Identify which cell holds the provided text, then report its (X, Y) central coordinate. 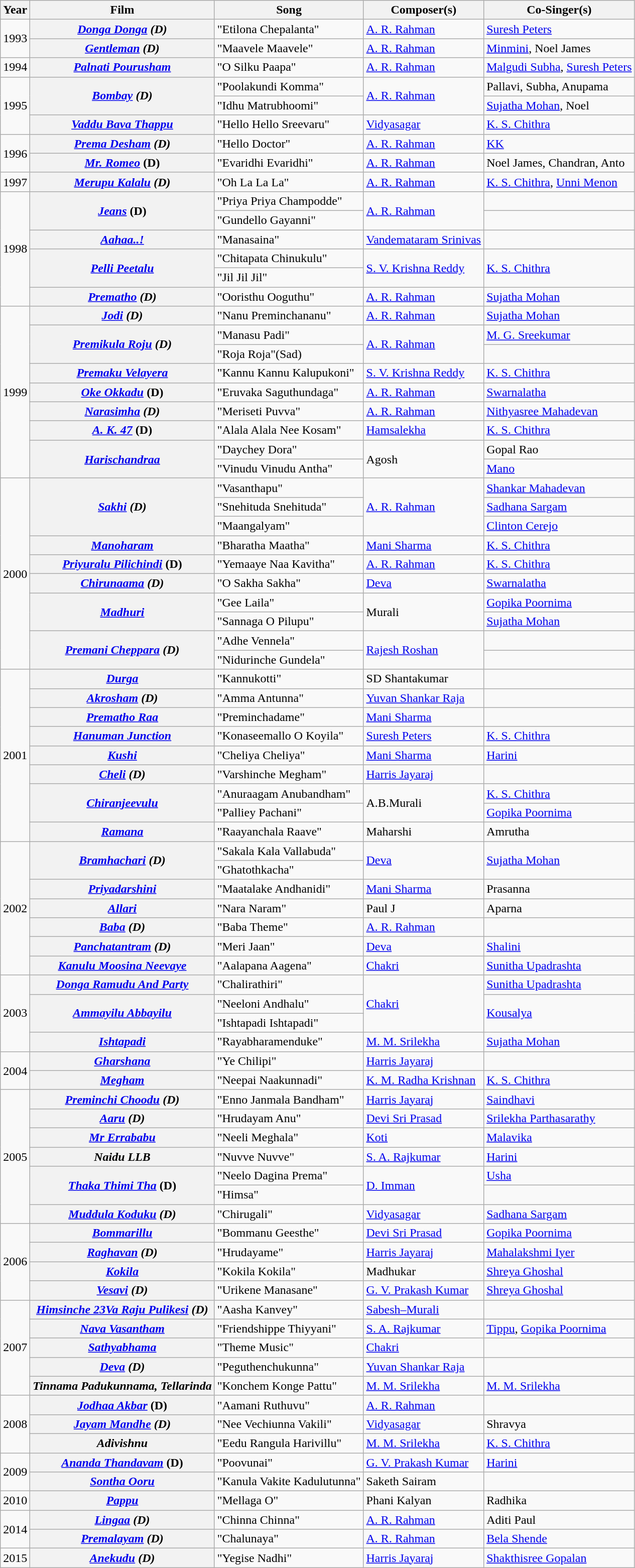
"Ye Chilipi" (289, 1061)
Durga (122, 679)
Kousalya (559, 1013)
"Maatalake Andhanidi" (289, 889)
"Evaridhi Evaridhi" (289, 163)
"Eedu Rangula Harivillu" (289, 1443)
"Konchem Konge Pattu" (289, 1386)
Kushi (122, 755)
2000 (15, 573)
Agosh (424, 459)
"Manasaina" (289, 239)
"Chalirathiri" (289, 985)
Megham (122, 1080)
2010 (15, 1501)
"Chitapata Chinukulu" (289, 259)
SD Shantakumar (424, 679)
Aaru (D) (122, 1118)
D. Imman (424, 1185)
Mr. Romeo (D) (122, 163)
Clinton Cerejo (559, 526)
"Gundello Gayanni" (289, 220)
"Neepai Naakunnadi" (289, 1080)
Pelli Peetalu (122, 268)
Hamsalekha (424, 430)
1995 (15, 105)
2005 (15, 1156)
"Kannukotti" (289, 679)
Kanulu Moosina Neevaye (122, 966)
Raghavan (D) (122, 1252)
Anekudu (D) (122, 1558)
"Aalapana Aagena" (289, 966)
Narasimha (D) (122, 411)
"Theme Music" (289, 1348)
Madhukar (424, 1271)
Srilekha Parthasarathy (559, 1118)
Panchatantram (D) (122, 946)
"Rayabharamenduke" (289, 1042)
Madhuri (122, 612)
Donga Ramudu And Party (122, 985)
Naidu LLB (122, 1156)
A. K. 47 (D) (122, 430)
Jayam Mandhe (D) (122, 1424)
Radhika (559, 1501)
"Poolakundi Komma" (289, 86)
"Enno Janmala Bandham" (289, 1099)
Oke Okkadu (D) (122, 392)
Vandemataram Srinivas (424, 239)
"Cheliya Cheliya" (289, 755)
2003 (15, 1013)
Maharshi (424, 831)
Gharshana (122, 1061)
"Nanu Preminchananu" (289, 316)
Ammayilu Abbayilu (122, 1013)
"Palliey Pachani" (289, 812)
"Chirugali" (289, 1214)
1997 (15, 182)
"Vasanthapu" (289, 488)
"Ghatothkacha" (289, 870)
Akrosham (D) (122, 698)
Shankar Mahadevan (559, 488)
Murali (424, 612)
Mano (559, 468)
Palnati Pourusham (122, 67)
Shalini (559, 946)
"Hello Doctor" (289, 144)
"O Silku Paapa" (289, 67)
"Amma Antunna" (289, 698)
Noel James, Chandran, Anto (559, 163)
Prematho (D) (122, 297)
Aditi Paul (559, 1520)
Preminchi Choodu (D) (122, 1099)
"Kanula Vakite Kadulutunna" (289, 1482)
Sakhi (D) (122, 507)
Nithyasree Mahadevan (559, 411)
Jodi (D) (122, 316)
"Yegise Nadhi" (289, 1558)
Rajesh Roshan (424, 650)
"Roja Roja"(Sad) (289, 354)
Minmini, Noel James (559, 48)
"Friendshippe Thiyyani" (289, 1329)
Koti (424, 1137)
Sujatha Mohan, Noel (559, 105)
Premalayam (D) (122, 1539)
Gentleman (D) (122, 48)
Premaku Velayera (122, 373)
Prasanna (559, 889)
Paul J (424, 908)
Hanuman Junction (122, 736)
Shakthisree Gopalan (559, 1558)
"Chalunaya" (289, 1539)
"Eruvaka Saguthundaga" (289, 392)
Chirunaama (D) (122, 583)
Nava Vasantham (122, 1329)
"Peguthenchukunna" (289, 1367)
A.B.Murali (424, 803)
Lingaa (D) (122, 1520)
Priyuralu Pilichindi (D) (122, 564)
Bela Shende (559, 1539)
"Meriseti Puvva" (289, 411)
Mr Errababu (122, 1137)
"Jil Jil Jil" (289, 278)
Composer(s) (424, 10)
"Sannaga O Pilupu" (289, 622)
"Alala Alala Nee Kosam" (289, 430)
"Manasu Padi" (289, 335)
"Vinudu Vinudu Antha" (289, 468)
2014 (15, 1529)
"Anuraagam Anubandham" (289, 793)
Aparna (559, 908)
Himsinche 23Va Raju Pulikesi (D) (122, 1309)
Cheli (D) (122, 774)
"Ishtapadi Ishtapadi" (289, 1023)
Deva (D) (122, 1367)
"Raayanchala Raave" (289, 831)
"Oh La La La" (289, 182)
Shravya (559, 1424)
"Hrudayame" (289, 1252)
"Himsa" (289, 1195)
Phani Kalyan (424, 1501)
"Daychey Dora" (289, 449)
"Neeloni Andhalu" (289, 1004)
"Adhe Vennela" (289, 641)
Prematho Raa (122, 717)
Jeans (D) (122, 210)
2008 (15, 1424)
Pappu (122, 1501)
Priyadarshini (122, 889)
1996 (15, 153)
Malgudi Subha, Suresh Peters (559, 67)
"Gee Laila" (289, 602)
2004 (15, 1070)
Ananda Thandavam (D) (122, 1463)
Gopal Rao (559, 449)
"Maangalyam" (289, 526)
Allari (122, 908)
M. G. Sreekumar (559, 335)
Prema Desham (D) (122, 144)
Sabesh–Murali (424, 1309)
Kokila (122, 1271)
"Sakala Kala Vallabuda" (289, 851)
Vesavi (D) (122, 1290)
1994 (15, 67)
"Hello Hello Sreevaru" (289, 125)
KK (559, 144)
"Nidurinche Gundela" (289, 660)
"Snehituda Snehituda" (289, 507)
"Baba Theme" (289, 927)
"Aasha Kanvey" (289, 1309)
Sathyabhama (122, 1348)
"Mellaga O" (289, 1501)
Thaka Thimi Tha (D) (122, 1185)
"Neelo Dagina Prema" (289, 1176)
"Konaseemallo O Koyila" (289, 736)
1998 (15, 249)
Year (15, 10)
Muddula Koduku (D) (122, 1214)
2009 (15, 1472)
"Etilona Chepalanta" (289, 29)
"Nuvve Nuvve" (289, 1156)
"Neeli Meghala" (289, 1137)
"Nara Naram" (289, 908)
Tippu, Gopika Poornima (559, 1329)
"Aamani Ruthuvu" (289, 1405)
Pallavi, Subha, Anupama (559, 86)
"Ooristhu Ooguthu" (289, 297)
Baba (D) (122, 927)
Song (289, 10)
Tinnama Padukunnama, Tellarinda (122, 1386)
"Kannu Kannu Kalupukoni" (289, 373)
"Urikene Manasane" (289, 1290)
Saindhavi (559, 1099)
"Nee Vechiunna Vakili" (289, 1424)
Merupu Kalalu (D) (122, 182)
Malavika (559, 1137)
Aahaa..! (122, 239)
Sontha Ooru (122, 1482)
1999 (15, 393)
"Bharatha Maatha" (289, 545)
"Meri Jaan" (289, 946)
"Idhu Matrubhoomi" (289, 105)
Bommarillu (122, 1233)
2007 (15, 1348)
Bramhachari (D) (122, 861)
"Poovunai" (289, 1463)
Co-Singer(s) (559, 10)
2001 (15, 755)
Mahalakshmi Iyer (559, 1252)
Jodhaa Akbar (D) (122, 1405)
Film (122, 10)
"Varshinche Megham" (289, 774)
Premani Cheppara (D) (122, 650)
"O Sakha Sakha" (289, 583)
Usha (559, 1176)
"Bommanu Geesthe" (289, 1233)
Chiranjeevulu (122, 803)
Vaddu Bava Thappu (122, 125)
2002 (15, 908)
1993 (15, 39)
Premikula Roju (D) (122, 344)
"Yemaaye Naa Kavitha" (289, 564)
Harischandraa (122, 459)
2015 (15, 1558)
K. M. Radha Krishnan (424, 1080)
"Kokila Kokila" (289, 1271)
"Priya Priya Champodde" (289, 201)
"Maavele Maavele" (289, 48)
Ramana (122, 831)
K. S. Chithra, Unni Menon (559, 182)
Amrutha (559, 831)
Manoharam (122, 545)
Bombay (D) (122, 96)
"Chinna Chinna" (289, 1520)
Saketh Sairam (424, 1482)
Adivishnu (122, 1443)
Ishtapadi (122, 1042)
Donga Donga (D) (122, 29)
2006 (15, 1262)
"Preminchadame" (289, 717)
"Hrudayam Anu" (289, 1118)
